Return the (x, y) coordinate for the center point of the cell that contains the specified text.  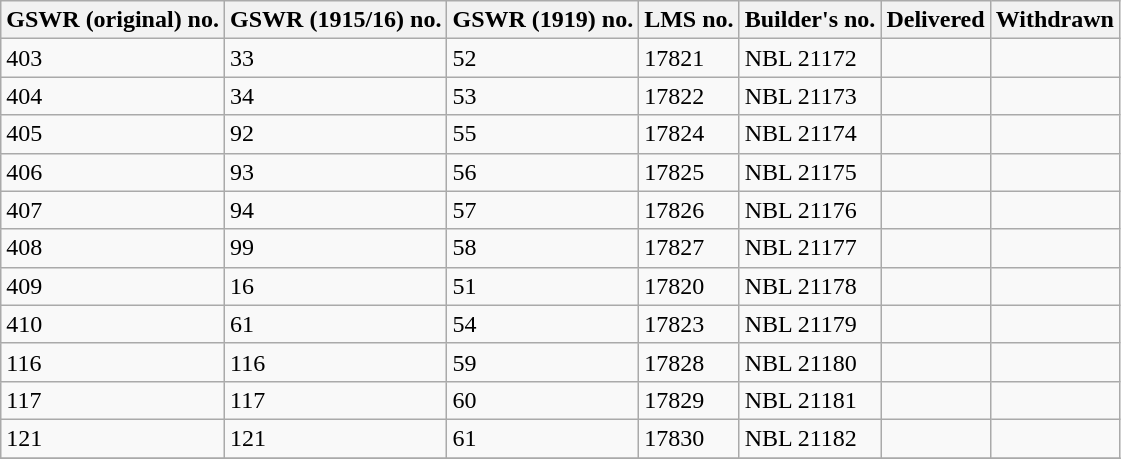
LMS no. (689, 20)
NBL 21174 (810, 134)
405 (113, 134)
51 (543, 286)
92 (336, 134)
NBL 21181 (810, 400)
NBL 21172 (810, 58)
56 (543, 172)
16 (336, 286)
17825 (689, 172)
GSWR (1919) no. (543, 20)
53 (543, 96)
Withdrawn (1054, 20)
17824 (689, 134)
93 (336, 172)
17827 (689, 248)
60 (543, 400)
Builder's no. (810, 20)
17823 (689, 324)
58 (543, 248)
17822 (689, 96)
94 (336, 210)
33 (336, 58)
17829 (689, 400)
GSWR (1915/16) no. (336, 20)
409 (113, 286)
403 (113, 58)
17828 (689, 362)
NBL 21178 (810, 286)
NBL 21177 (810, 248)
59 (543, 362)
57 (543, 210)
GSWR (original) no. (113, 20)
NBL 21179 (810, 324)
Delivered (936, 20)
404 (113, 96)
17821 (689, 58)
54 (543, 324)
NBL 21180 (810, 362)
406 (113, 172)
34 (336, 96)
NBL 21176 (810, 210)
55 (543, 134)
17830 (689, 438)
NBL 21173 (810, 96)
410 (113, 324)
99 (336, 248)
NBL 21182 (810, 438)
NBL 21175 (810, 172)
17820 (689, 286)
408 (113, 248)
52 (543, 58)
17826 (689, 210)
407 (113, 210)
